For the text-containing cell, return its midpoint in (X, Y) coordinate format. 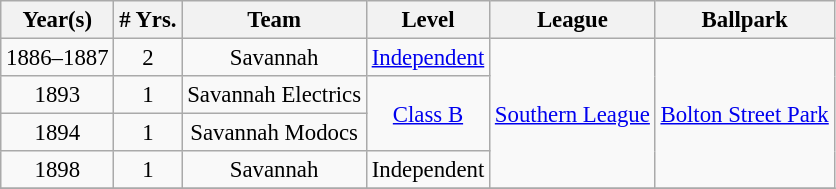
Savannah Modocs (274, 133)
1893 (58, 95)
League (573, 20)
1886–1887 (58, 58)
# Yrs. (148, 20)
Year(s) (58, 20)
Bolton Street Park (744, 114)
Level (428, 20)
1898 (58, 170)
Ballpark (744, 20)
Savannah Electrics (274, 95)
Southern League (573, 114)
1894 (58, 133)
Team (274, 20)
Class B (428, 114)
2 (148, 58)
